Find where the given text appears and provide that cell's center as [X, Y] coordinate. 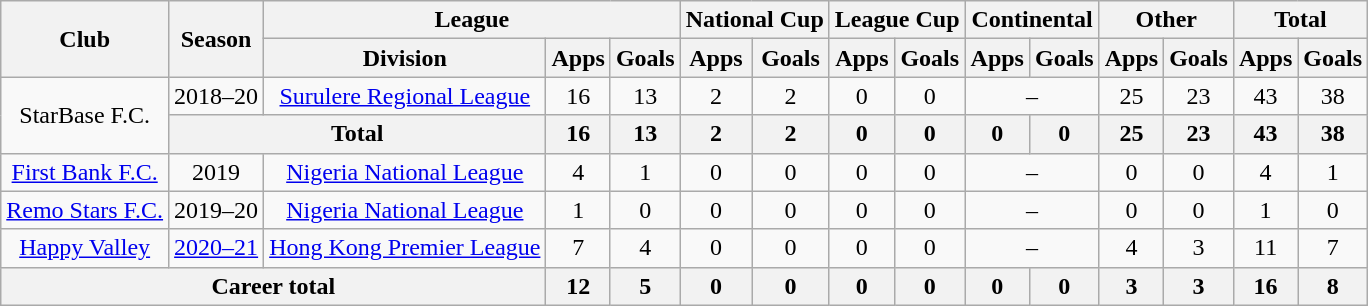
Division [405, 58]
2020–21 [216, 248]
Continental [1032, 20]
League [472, 20]
Career total [274, 286]
Hong Kong Premier League [405, 248]
2019 [216, 172]
League Cup [897, 20]
Season [216, 39]
8 [1333, 286]
Surulere Regional League [405, 96]
2019–20 [216, 210]
2018–20 [216, 96]
12 [578, 286]
Other [1166, 20]
Remo Stars F.C. [85, 210]
National Cup [754, 20]
5 [645, 286]
StarBase F.C. [85, 115]
11 [1265, 248]
First Bank F.C. [85, 172]
Happy Valley [85, 248]
Club [85, 39]
